Determine the [x, y] coordinate at the center of the cell enclosing the given text.  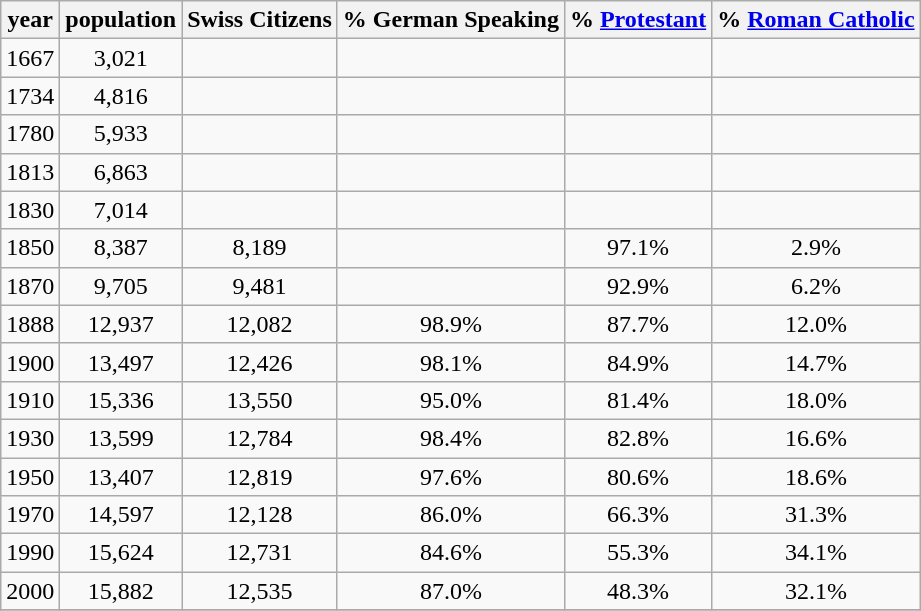
14,597 [121, 515]
12.0% [816, 324]
7,014 [121, 210]
12,535 [260, 591]
12,784 [260, 438]
Swiss Citizens [260, 20]
1970 [30, 515]
8,189 [260, 248]
97.1% [638, 248]
2.9% [816, 248]
98.4% [450, 438]
1830 [30, 210]
12,819 [260, 477]
1780 [30, 134]
98.9% [450, 324]
81.4% [638, 400]
80.6% [638, 477]
82.8% [638, 438]
95.0% [450, 400]
92.9% [638, 286]
98.1% [450, 362]
66.3% [638, 515]
31.3% [816, 515]
2000 [30, 591]
% German Speaking [450, 20]
1888 [30, 324]
15,336 [121, 400]
1734 [30, 96]
48.3% [638, 591]
32.1% [816, 591]
1990 [30, 553]
13,599 [121, 438]
14.7% [816, 362]
1667 [30, 58]
5,933 [121, 134]
1850 [30, 248]
1870 [30, 286]
84.9% [638, 362]
18.0% [816, 400]
15,882 [121, 591]
84.6% [450, 553]
6.2% [816, 286]
1950 [30, 477]
86.0% [450, 515]
3,021 [121, 58]
12,731 [260, 553]
55.3% [638, 553]
1813 [30, 172]
87.0% [450, 591]
15,624 [121, 553]
1930 [30, 438]
% Roman Catholic [816, 20]
% Protestant [638, 20]
4,816 [121, 96]
34.1% [816, 553]
1900 [30, 362]
13,407 [121, 477]
1910 [30, 400]
87.7% [638, 324]
8,387 [121, 248]
16.6% [816, 438]
12,082 [260, 324]
population [121, 20]
12,128 [260, 515]
13,550 [260, 400]
13,497 [121, 362]
12,937 [121, 324]
9,481 [260, 286]
12,426 [260, 362]
9,705 [121, 286]
year [30, 20]
18.6% [816, 477]
6,863 [121, 172]
97.6% [450, 477]
